From the cell containing the given text, extract its center point as [X, Y] coordinate. 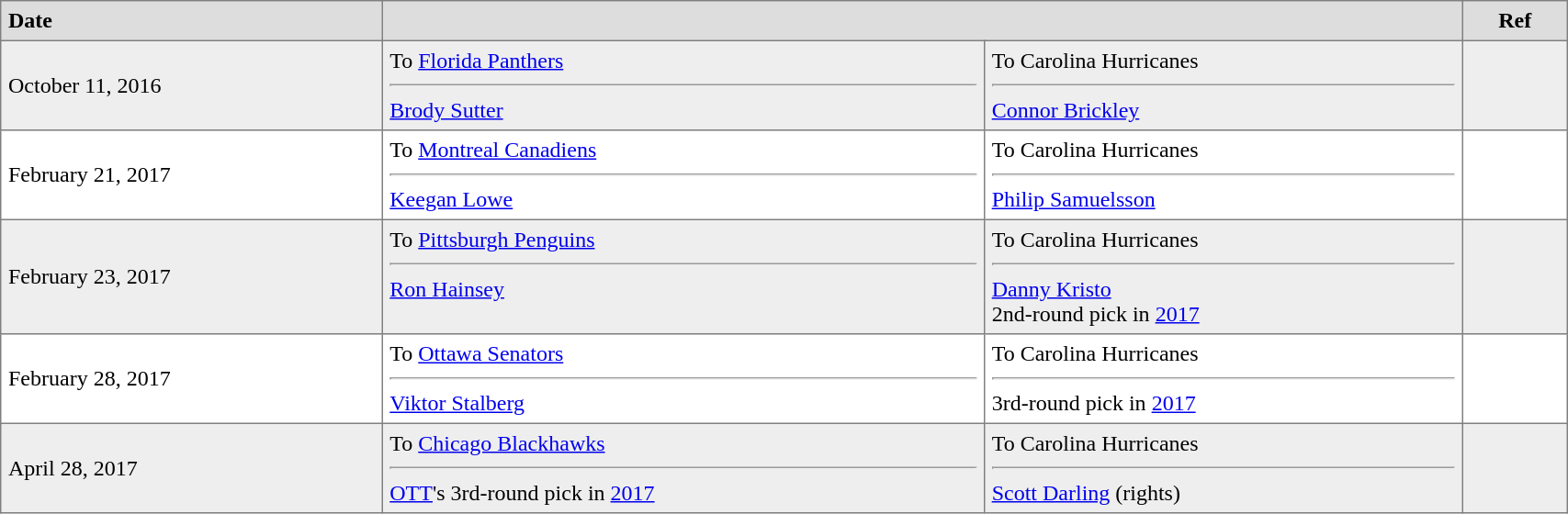
Date [191, 21]
To Chicago Blackhawks OTT's 3rd-round pick in 2017 [683, 468]
To Carolina Hurricanes Connor Brickley [1224, 85]
To Ottawa Senators Viktor Stalberg [683, 379]
April 28, 2017 [191, 468]
To Carolina Hurricanes Philip Samuelsson [1224, 175]
To Pittsburgh Penguins Ron Hainsey [683, 276]
Ref [1516, 21]
To Montreal Canadiens Keegan Lowe [683, 175]
February 21, 2017 [191, 175]
February 28, 2017 [191, 379]
October 11, 2016 [191, 85]
To Florida Panthers Brody Sutter [683, 85]
To Carolina Hurricanes 3rd-round pick in 2017 [1224, 379]
To Carolina Hurricanes Scott Darling (rights) [1224, 468]
To Carolina Hurricanes Danny Kristo2nd-round pick in 2017 [1224, 276]
February 23, 2017 [191, 276]
